For the text-containing cell, return its midpoint in [X, Y] coordinate format. 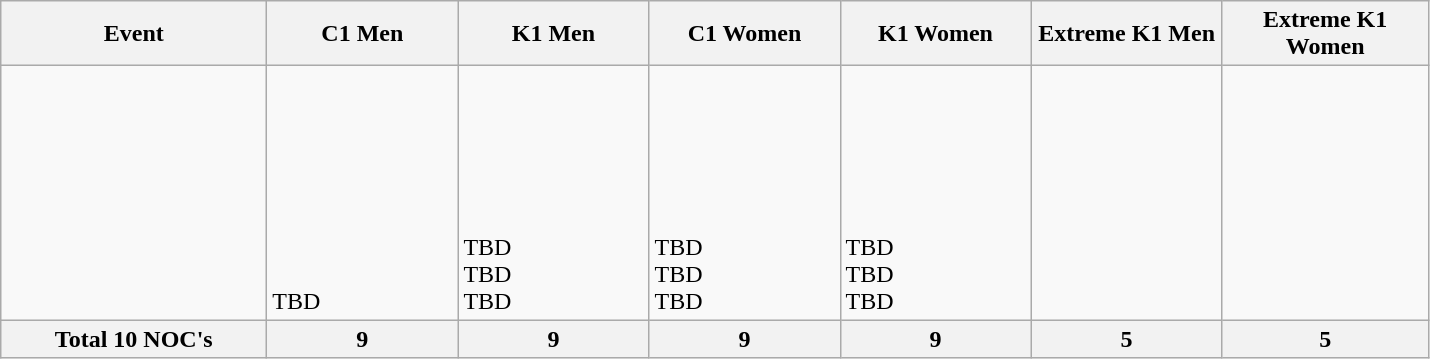
Total 10 NOC's [134, 339]
Extreme K1 Men [1126, 34]
K1 Women [936, 34]
Extreme K1 Women [1325, 34]
TBD [362, 193]
K1 Men [554, 34]
C1 Men [362, 34]
C1 Women [744, 34]
Event [134, 34]
